Output the (X, Y) coordinate of the center of the cell containing the given text.  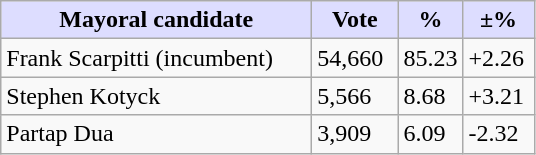
+2.26 (498, 58)
Vote (355, 20)
±% (498, 20)
5,566 (355, 96)
85.23 (430, 58)
8.68 (430, 96)
Stephen Kotyck (156, 96)
Mayoral candidate (156, 20)
3,909 (355, 134)
6.09 (430, 134)
% (430, 20)
-2.32 (498, 134)
Frank Scarpitti (incumbent) (156, 58)
54,660 (355, 58)
+3.21 (498, 96)
Partap Dua (156, 134)
